Detect which cell encompasses the target text, then output its (X, Y) center coordinate. 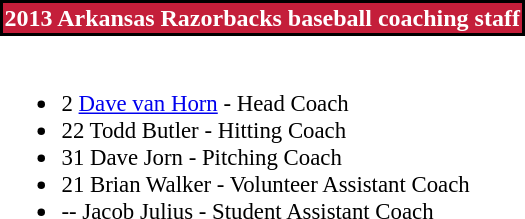
2013 Arkansas Razorbacks baseball coaching staff (262, 18)
